Return (x, y) of the center of cell containing provided text 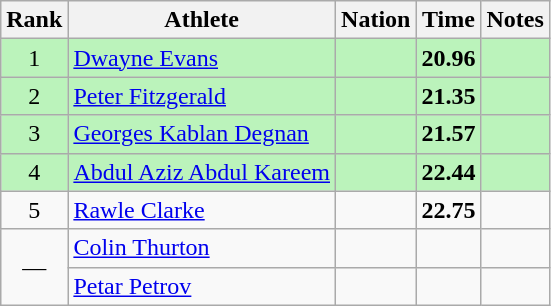
Petar Petrov (202, 286)
3 (34, 134)
Rawle Clarke (202, 210)
2 (34, 96)
Notes (515, 20)
— (34, 267)
22.75 (448, 210)
Colin Thurton (202, 248)
22.44 (448, 172)
1 (34, 58)
Georges Kablan Degnan (202, 134)
Rank (34, 20)
Athlete (202, 20)
5 (34, 210)
21.57 (448, 134)
4 (34, 172)
Peter Fitzgerald (202, 96)
Nation (376, 20)
Dwayne Evans (202, 58)
21.35 (448, 96)
Abdul Aziz Abdul Kareem (202, 172)
20.96 (448, 58)
Time (448, 20)
